Return the [x, y] coordinate for the center point of the cell that contains the specified text.  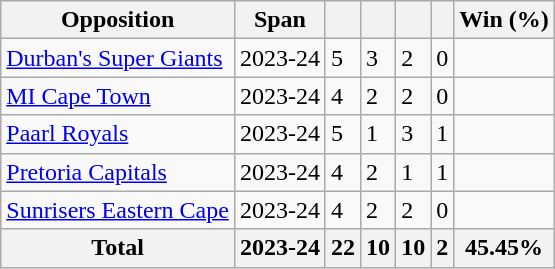
MI Cape Town [118, 96]
22 [342, 248]
Sunrisers Eastern Cape [118, 210]
45.45% [504, 248]
Opposition [118, 20]
Durban's Super Giants [118, 58]
Paarl Royals [118, 134]
Span [280, 20]
Total [118, 248]
Pretoria Capitals [118, 172]
Win (%) [504, 20]
